Locate the cell with the specified text and output its [X, Y] center coordinate. 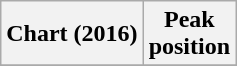
Chart (2016) [72, 34]
Peak position [189, 34]
